For the text-containing cell, return its midpoint in (x, y) coordinate format. 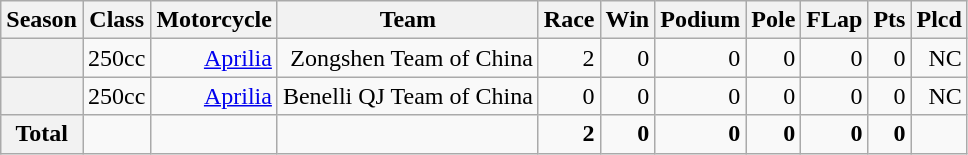
Class (116, 20)
Benelli QJ Team of China (408, 96)
Team (408, 20)
Total (42, 134)
Zongshen Team of China (408, 58)
FLap (834, 20)
Pole (774, 20)
Race (569, 20)
Season (42, 20)
Pts (890, 20)
Motorcycle (214, 20)
Win (628, 20)
Podium (700, 20)
Plcd (939, 20)
